Pinpoint the cell where the given text exists, returning its (x, y) midpoint coordinate. 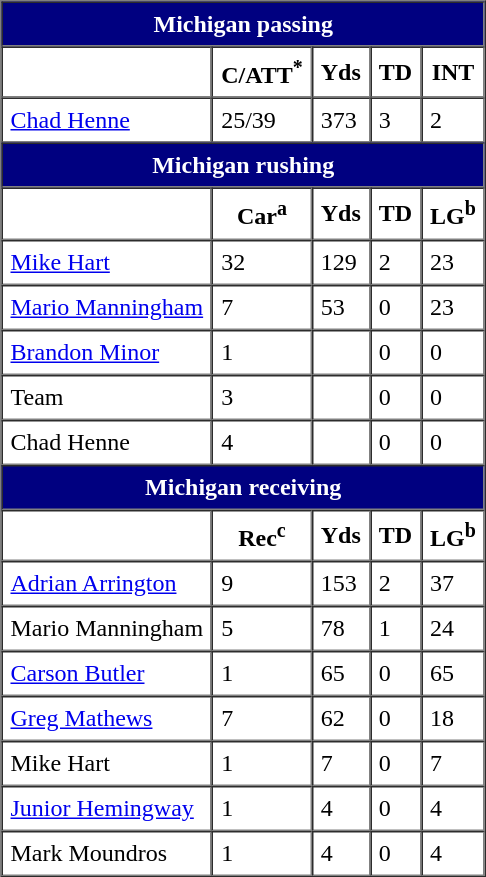
53 (341, 306)
C/ATT* (262, 72)
62 (341, 718)
78 (341, 628)
153 (341, 584)
Mark Moundros (108, 854)
9 (262, 584)
5 (262, 628)
18 (453, 718)
24 (453, 628)
Michigan rushing (244, 166)
373 (341, 120)
Brandon Minor (108, 352)
Adrian Arrington (108, 584)
Michigan passing (244, 24)
129 (341, 262)
32 (262, 262)
Cara (262, 214)
Team (108, 396)
37 (453, 584)
25/39 (262, 120)
INT (453, 72)
Greg Mathews (108, 718)
Carson Butler (108, 674)
Junior Hemingway (108, 808)
Michigan receiving (244, 486)
Recc (262, 534)
